Locate the cell with the specified text and output its [X, Y] center coordinate. 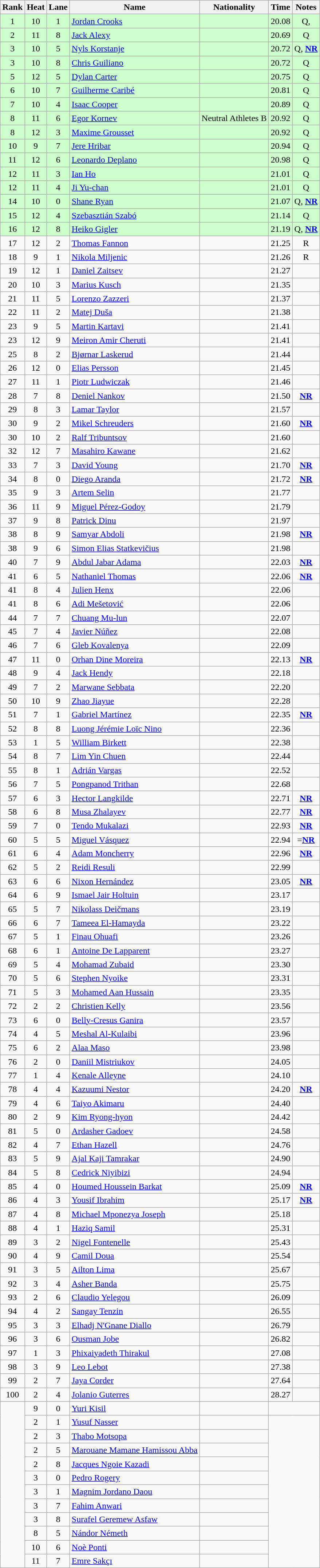
58 [12, 812]
25.17 [280, 1200]
88 [12, 1228]
Zhao Jiayue [135, 701]
24.94 [280, 1173]
Musa Zhalayev [135, 812]
71 [12, 992]
53 [12, 742]
Yousif Ibrahim [135, 1200]
22.77 [280, 812]
Yuri Kisil [135, 1408]
26.79 [280, 1325]
Miguel Pérez-Godoy [135, 507]
68 [12, 951]
21.14 [280, 215]
44 [12, 618]
75 [12, 1048]
Leonardo Deplano [135, 160]
23.30 [280, 964]
Notes [306, 7]
86 [12, 1200]
Maxime Grousset [135, 132]
23.26 [280, 937]
25.18 [280, 1214]
76 [12, 1062]
35 [12, 493]
23.22 [280, 923]
Thomas Fannon [135, 243]
22.93 [280, 826]
Surafel Geremew Asfaw [135, 1520]
Ian Ho [135, 174]
60 [12, 839]
Julien Henx [135, 590]
Emre Sakçı [135, 1561]
21.62 [280, 451]
95 [12, 1325]
Isaac Cooper [135, 104]
Noè Ponti [135, 1547]
15 [12, 215]
Szebasztián Szabó [135, 215]
22 [12, 312]
Nyls Korstanje [135, 49]
23.17 [280, 895]
27.38 [280, 1367]
Meiron Amir Cheruti [135, 340]
21.45 [280, 368]
Ousman Jobe [135, 1339]
87 [12, 1214]
24.90 [280, 1159]
Asher Banda [135, 1283]
37 [12, 520]
40 [12, 562]
Thabo Motsopa [135, 1436]
21.19 [280, 229]
48 [12, 673]
98 [12, 1367]
22.07 [280, 618]
Tendo Mukalazi [135, 826]
Marouane Mamane Hamissou Abba [135, 1450]
Orhan Dine Moreira [135, 659]
Jolanio Guterres [135, 1395]
Jack Alexy [135, 35]
Shane Ryan [135, 202]
Masahiro Kawane [135, 451]
Mikel Schreuders [135, 424]
22.52 [280, 770]
Ethan Hazell [135, 1145]
89 [12, 1242]
49 [12, 687]
Daniil Mistriukov [135, 1062]
21.07 [280, 202]
65 [12, 909]
21 [12, 299]
Meshal Al-Kulaibi [135, 1034]
20.75 [280, 77]
Nationality [234, 7]
Jordan Crooks [135, 21]
69 [12, 964]
Leo Lebot [135, 1367]
Lane [58, 7]
Jacques Ngoie Kazadi [135, 1464]
Nándor Németh [135, 1533]
Pedro Rogery [135, 1478]
Jaya Corder [135, 1381]
14 [12, 202]
22.44 [280, 756]
23.35 [280, 992]
91 [12, 1269]
Marwane Sebbata [135, 687]
45 [12, 632]
100 [12, 1395]
Nikolass Deičmans [135, 909]
24.40 [280, 1103]
Antoine De Lapparent [135, 951]
Dylan Carter [135, 77]
96 [12, 1339]
21.97 [280, 520]
24.58 [280, 1131]
26.09 [280, 1298]
Bjørnar Laskerud [135, 354]
24.05 [280, 1062]
Marius Kusch [135, 285]
67 [12, 937]
92 [12, 1283]
90 [12, 1256]
Tameea El-Hamayda [135, 923]
Egor Kornev [135, 118]
23.31 [280, 978]
Heat [36, 7]
32 [12, 451]
74 [12, 1034]
23.05 [280, 881]
Adrián Vargas [135, 770]
21.72 [280, 479]
Gabriel Martínez [135, 715]
24.20 [280, 1089]
Mohamad Zubaid [135, 964]
77 [12, 1076]
21.37 [280, 299]
23.27 [280, 951]
64 [12, 895]
Belly-Cresus Ganira [135, 1020]
24.42 [280, 1117]
21.70 [280, 465]
Patrick Dinu [135, 520]
17 [12, 243]
26 [12, 368]
84 [12, 1173]
William Birkett [135, 742]
25.75 [280, 1283]
23.96 [280, 1034]
21.44 [280, 354]
22.08 [280, 632]
21.25 [280, 243]
Kenale Alleyne [135, 1076]
Q, [306, 21]
24.76 [280, 1145]
25.09 [280, 1186]
Magnim Jordano Daou [135, 1491]
Christien Kelly [135, 1006]
28 [12, 395]
22.38 [280, 742]
22.03 [280, 562]
21.57 [280, 410]
26.82 [280, 1339]
Daniel Zaitsev [135, 271]
47 [12, 659]
82 [12, 1145]
25 [12, 354]
23.57 [280, 1020]
78 [12, 1089]
83 [12, 1159]
28.27 [280, 1395]
93 [12, 1298]
27 [12, 382]
Guilherme Caribé [135, 90]
55 [12, 770]
Yusuf Nasser [135, 1422]
94 [12, 1311]
David Young [135, 465]
Lorenzo Zazzeri [135, 299]
Piotr Ludwiczak [135, 382]
22.71 [280, 798]
34 [12, 479]
21.26 [280, 257]
Gleb Kovalenya [135, 645]
Mohamed Aan Hussain [135, 992]
25.43 [280, 1242]
21.77 [280, 493]
=NR [306, 839]
81 [12, 1131]
Reidi Resuli [135, 867]
Adi Mešetović [135, 604]
Pongpanod Trithan [135, 784]
Nixon Hernández [135, 881]
54 [12, 756]
Adam Moncherry [135, 854]
23.19 [280, 909]
20.98 [280, 160]
Miguel Vásquez [135, 839]
22.13 [280, 659]
Ardasher Gadoev [135, 1131]
23.56 [280, 1006]
Ajal Kaji Tamrakar [135, 1159]
Nigel Fontenelle [135, 1242]
Martin Kartavi [135, 326]
22.09 [280, 645]
97 [12, 1353]
Artem Selin [135, 493]
Samyar Abdoli [135, 534]
Haziq Samil [135, 1228]
70 [12, 978]
Ismael Jair Holtuin [135, 895]
21.38 [280, 312]
Elias Persson [135, 368]
29 [12, 410]
22.94 [280, 839]
22.18 [280, 673]
50 [12, 701]
24.10 [280, 1076]
46 [12, 645]
Claudio Yelegou [135, 1298]
Kim Ryong-hyon [135, 1117]
Jere Hribar [135, 146]
22.35 [280, 715]
25.54 [280, 1256]
Time [280, 7]
22.20 [280, 687]
22.36 [280, 729]
Chuang Mu-lun [135, 618]
Sangay Tenzin [135, 1311]
22.99 [280, 867]
Ailton Lima [135, 1269]
85 [12, 1186]
Finau Ohuafi [135, 937]
Nathaniel Thomas [135, 576]
20.08 [280, 21]
80 [12, 1117]
Jack Hendy [135, 673]
66 [12, 923]
72 [12, 1006]
18 [12, 257]
79 [12, 1103]
36 [12, 507]
Deniel Nankov [135, 395]
Nikola Miljenic [135, 257]
Houmed Houssein Barkat [135, 1186]
Michael Mponezya Joseph [135, 1214]
21.35 [280, 285]
Cedrick Niyibizi [135, 1173]
61 [12, 854]
Chris Guiliano [135, 63]
21.46 [280, 382]
Javier Núñez [135, 632]
Phixaiyadeth Thirakul [135, 1353]
Taiyo Akimaru [135, 1103]
Rank [12, 7]
Camil Doua [135, 1256]
51 [12, 715]
73 [12, 1020]
Luong Jérémie Loïc Nino [135, 729]
Ralf Tribuntsov [135, 437]
Diego Aranda [135, 479]
Ji Yu-chan [135, 188]
Lim Yin Chuen [135, 756]
56 [12, 784]
22.28 [280, 701]
27.08 [280, 1353]
59 [12, 826]
27.64 [280, 1381]
20.94 [280, 146]
16 [12, 229]
Simon Elias Statkevičius [135, 548]
25.31 [280, 1228]
63 [12, 881]
62 [12, 867]
Name [135, 7]
22.68 [280, 784]
20.81 [280, 90]
99 [12, 1381]
Elhadj N'Gnane Diallo [135, 1325]
Abdul Jabar Adama [135, 562]
25.67 [280, 1269]
23.98 [280, 1048]
Kazuumi Nestor [135, 1089]
22.96 [280, 854]
19 [12, 271]
33 [12, 465]
21.79 [280, 507]
Lamar Taylor [135, 410]
Hector Langkilde [135, 798]
Matej Duša [135, 312]
21.27 [280, 271]
20.69 [280, 35]
20.89 [280, 104]
Alaa Maso [135, 1048]
Fahim Anwari [135, 1506]
52 [12, 729]
Heiko Gigler [135, 229]
Stephen Nyoike [135, 978]
20 [12, 285]
26.55 [280, 1311]
57 [12, 798]
21.50 [280, 395]
Neutral Athletes B [234, 118]
